Find where the given text appears and provide that cell's center as (X, Y) coordinate. 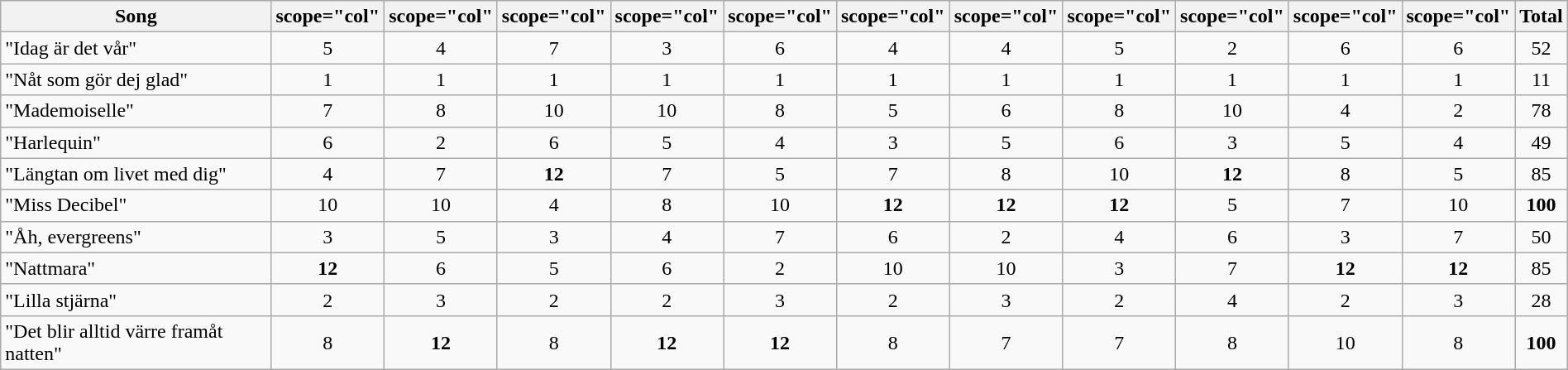
"Lilla stjärna" (136, 300)
"Det blir alltid värre framåt natten" (136, 343)
"Nattmara" (136, 268)
"Nåt som gör dej glad" (136, 79)
52 (1542, 48)
"Längtan om livet med dig" (136, 174)
"Harlequin" (136, 142)
"Idag är det vår" (136, 48)
Total (1542, 17)
"Miss Decibel" (136, 205)
28 (1542, 300)
78 (1542, 111)
11 (1542, 79)
Song (136, 17)
50 (1542, 237)
"Åh, evergreens" (136, 237)
"Mademoiselle" (136, 111)
49 (1542, 142)
